Scan for the cell matching the given text and deliver its [X, Y] coordinate at center. 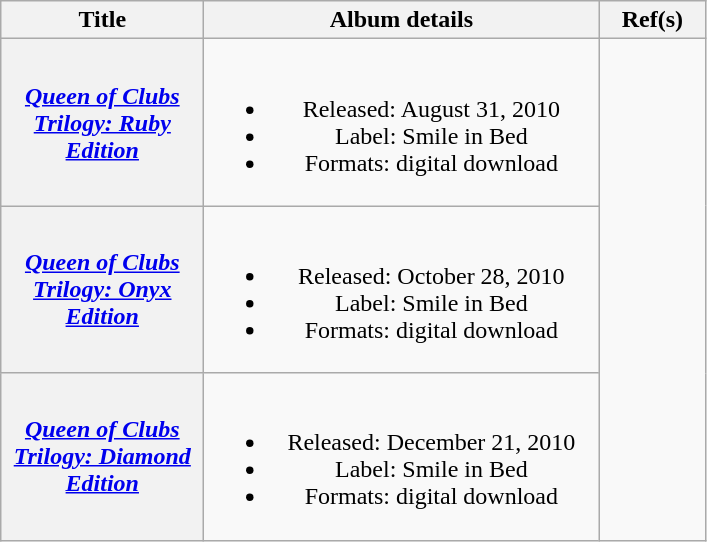
Title [102, 20]
Queen of Clubs Trilogy: Diamond Edition [102, 456]
Album details [402, 20]
Queen of Clubs Trilogy: Ruby Edition [102, 122]
Released: August 31, 2010Label: Smile in BedFormats: digital download [402, 122]
Released: December 21, 2010Label: Smile in BedFormats: digital download [402, 456]
Queen of Clubs Trilogy: Onyx Edition [102, 290]
Ref(s) [652, 20]
Released: October 28, 2010Label: Smile in BedFormats: digital download [402, 290]
